Return the [x, y] coordinate for the center point of the cell that contains the specified text.  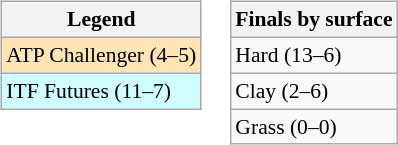
Finals by surface [314, 20]
Legend [101, 20]
ITF Futures (11–7) [101, 91]
ATP Challenger (4–5) [101, 55]
Grass (0–0) [314, 127]
Hard (13–6) [314, 55]
Clay (2–6) [314, 91]
